Output the (X, Y) coordinate of the center of the cell containing the given text.  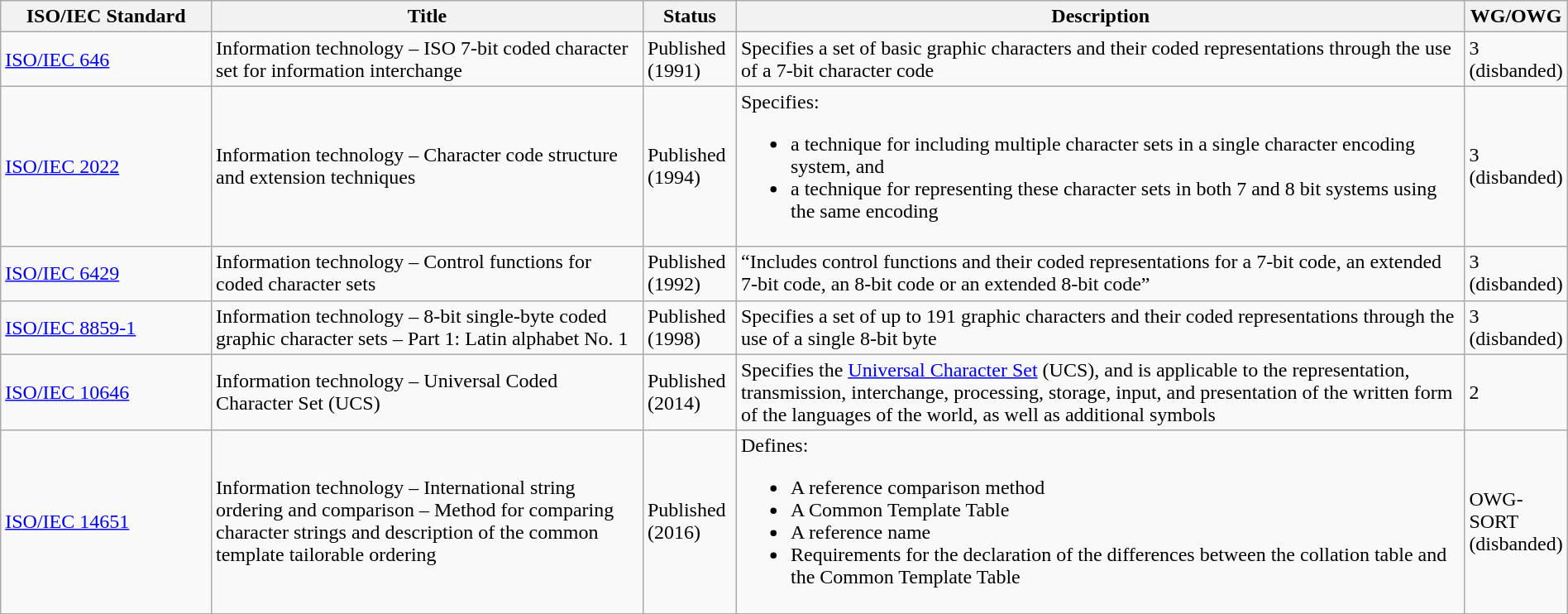
Published (1992) (690, 273)
Information technology – Character code structure and extension techniques (427, 166)
Status (690, 17)
“Includes control functions and their coded representations for a 7-bit code, an extended 7-bit code, an 8-bit code or an extended 8-bit code” (1100, 273)
ISO/IEC 10646 (106, 392)
Information technology – Control functions for coded character sets (427, 273)
2 (1516, 392)
Information technology – 8-bit single-byte coded graphic character sets – Part 1: Latin alphabet No. 1 (427, 328)
Published (1991) (690, 60)
WG/OWG (1516, 17)
Information technology – ISO 7-bit coded character set for information interchange (427, 60)
OWG-SORT (disbanded) (1516, 521)
Specifies a set of basic graphic characters and their coded representations through the use of a 7-bit character code (1100, 60)
ISO/IEC 14651 (106, 521)
Published (2016) (690, 521)
Published (1998) (690, 328)
ISO/IEC 6429 (106, 273)
Information technology – Universal Coded Character Set (UCS) (427, 392)
Published (2014) (690, 392)
ISO/IEC 646 (106, 60)
Description (1100, 17)
Published (1994) (690, 166)
ISO/IEC 2022 (106, 166)
ISO/IEC 8859-1 (106, 328)
ISO/IEC Standard (106, 17)
Title (427, 17)
Specifies a set of up to 191 graphic characters and their coded representations through the use of a single 8-bit byte (1100, 328)
